Return the (X, Y) coordinate for the center point of the cell that contains the specified text.  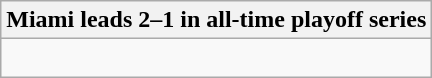
Miami leads 2–1 in all-time playoff series (216, 20)
